Find where the given text appears and provide that cell's center as [X, Y] coordinate. 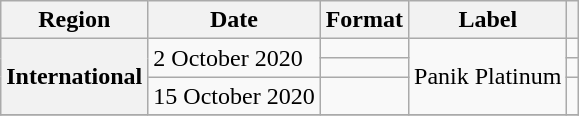
Region [74, 20]
15 October 2020 [234, 96]
2 October 2020 [234, 58]
International [74, 77]
Date [234, 20]
Label [488, 20]
Panik Platinum [488, 77]
Format [364, 20]
